Determine the (X, Y) coordinate at the center of the cell enclosing the given text.  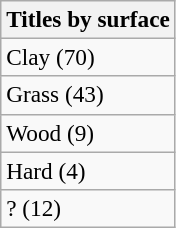
Clay (70) (88, 57)
Wood (9) (88, 133)
? (12) (88, 208)
Titles by surface (88, 19)
Hard (4) (88, 170)
Grass (43) (88, 95)
